From the cell containing the given text, extract its center point as (X, Y) coordinate. 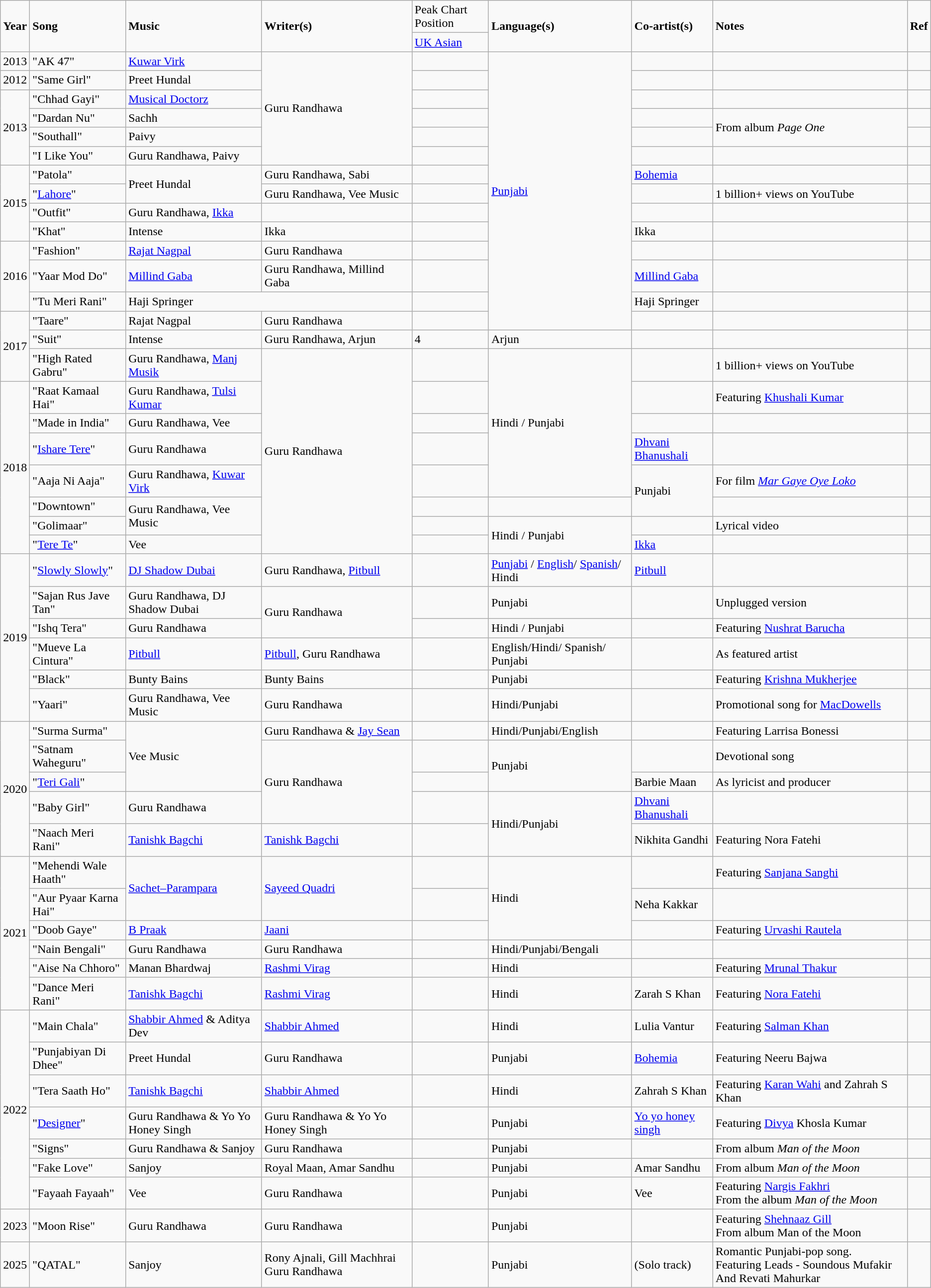
"Baby Girl" (78, 807)
B Praak (194, 930)
Featuring Divya Khosla Kumar (810, 1123)
Featuring Krishna Mukherjee (810, 680)
Neha Kakkar (672, 905)
"Moon Rise" (78, 1226)
2018 (15, 467)
Vee Music (194, 757)
2015 (15, 203)
Featuring Neeru Bajwa (810, 1058)
2021 (15, 933)
"Signs" (78, 1149)
DJ Shadow Dubai (194, 570)
Rony Ajnali, Gill Machhrai Guru Randhawa (337, 1265)
"Fake Love" (78, 1168)
"Suit" (78, 340)
Musical Doctorz (194, 99)
Lulia Vantur (672, 1026)
Unplugged version (810, 602)
"Mehendi Wale Haath" (78, 872)
Royal Maan, Amar Sandhu (337, 1168)
English/Hindi/ Spanish/ Punjabi (560, 653)
Manan Bhardwaj (194, 968)
2022 (15, 1110)
"Teri Gali" (78, 782)
Sachh (194, 118)
Featuring Shehnaaz GillFrom album Man of the Moon (810, 1226)
Guru Randhawa, Vee (194, 423)
Featuring Nargis FakhriFrom the album Man of the Moon (810, 1193)
Kuwar Virk (194, 61)
Featuring Salman Khan (810, 1026)
Featuring Urvashi Rautela (810, 930)
Featuring Sanjana Sanghi (810, 872)
"Surma Surma" (78, 731)
"Downtown" (78, 507)
Guru Randhawa, Millind Gaba (337, 276)
(Solo track) (672, 1265)
"Mueve La Cintura" (78, 653)
Guru Randhawa, Sabi (337, 174)
Paivy (194, 137)
Featuring Karan Wahi and Zahrah S Khan (810, 1091)
Guru Randhawa, Kuwar Virk (194, 481)
2017 (15, 346)
Writer(s) (337, 26)
Pitbull, Guru Randhawa (337, 653)
"Nain Bengali" (78, 949)
Co-artist(s) (672, 26)
"Tera Saath Ho" (78, 1091)
Hindi/Punjabi/English (560, 731)
Barbie Maan (672, 782)
Arjun (560, 340)
Guru Randhawa, Arjun (337, 340)
Guru Randhawa, Tulsi Kumar (194, 398)
2016 (15, 275)
From album Page One (810, 127)
"Lahore" (78, 193)
Featuring Larrisa Bonessi (810, 731)
"Punjabiyan Di Dhee" (78, 1058)
"Chhad Gayi" (78, 99)
"Fashion" (78, 250)
Nikhita Gandhi (672, 840)
"Fayaah Fayaah" (78, 1193)
"Ishare Tere" (78, 448)
Shabbir Ahmed & Aditya Dev (194, 1026)
Hindi/Punjabi/Bengali (560, 949)
Zarah S Khan (672, 993)
Zahrah S Khan (672, 1091)
"I Like You" (78, 156)
"Ishq Tera" (78, 628)
Guru Randhawa, Manj Musik (194, 365)
"Southall" (78, 137)
Year (15, 26)
"Tu Meri Rani" (78, 302)
As lyricist and producer (810, 782)
2012 (15, 80)
Guru Randhawa, DJ Shadow Dubai (194, 602)
Yo yo honey singh (672, 1123)
"Naach Meri Rani" (78, 840)
Guru Randhawa, Ikka (194, 212)
Featuring Khushali Kumar (810, 398)
"Tere Te" (78, 544)
"Black" (78, 680)
"Dardan Nu" (78, 118)
2020 (15, 788)
"Dance Meri Rani" (78, 993)
Promotional song for MacDowells (810, 705)
Romantic Punjabi-pop song.Featuring Leads - Soundous Mufakir And Revati Mahurkar (810, 1265)
"Aur Pyaar Karna Hai" (78, 905)
"High Rated Gabru" (78, 365)
Guru Randhawa, Paivy (194, 156)
"Outfit" (78, 212)
Lyrical video (810, 525)
For film Mar Gaye Oye Loko (810, 481)
Guru Randhawa, Pitbull (337, 570)
2025 (15, 1265)
"Satnam Waheguru" (78, 757)
Devotional song (810, 757)
Featuring Mrunal Thakur (810, 968)
"Yaar Mod Do" (78, 276)
"Taare" (78, 321)
Song (78, 26)
"Aaja Ni Aaja" (78, 481)
Notes (810, 26)
"Golimaar" (78, 525)
Language(s) (560, 26)
"Aise Na Chhoro" (78, 968)
"Patola" (78, 174)
"Same Girl" (78, 80)
Peak Chart Position (450, 17)
As featured artist (810, 653)
"Sajan Rus Jave Tan" (78, 602)
Ref (919, 26)
Guru Randhawa & Sanjoy (194, 1149)
Featuring Nushrat Barucha (810, 628)
Jaani (337, 930)
"Main Chala" (78, 1026)
"Made in India" (78, 423)
"Designer" (78, 1123)
Sachet–Parampara (194, 888)
4 (450, 340)
Guru Randhawa & Jay Sean (337, 731)
"AK 47" (78, 61)
Punjabi / English/ Spanish/ Hindi (560, 570)
UK Asian (450, 42)
Music (194, 26)
"QATAL" (78, 1265)
"Raat Kamaal Hai" (78, 398)
Amar Sandhu (672, 1168)
"Khat" (78, 231)
2019 (15, 637)
"Doob Gaye" (78, 930)
Sayeed Quadri (337, 888)
2023 (15, 1226)
"Yaari" (78, 705)
"Slowly Slowly" (78, 570)
